From the cell containing the given text, extract its center point as [X, Y] coordinate. 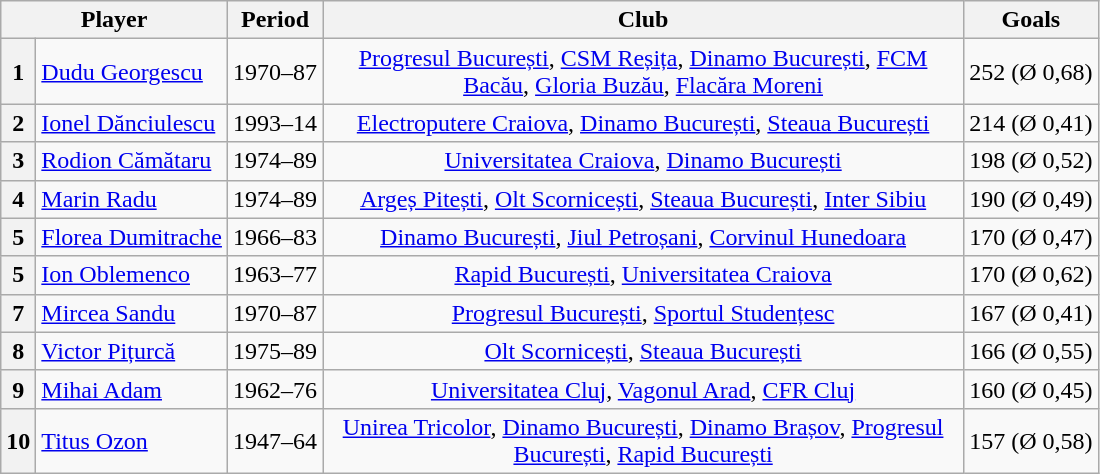
252 (Ø 0,68) [1031, 72]
1 [18, 72]
167 (Ø 0,41) [1031, 313]
10 [18, 440]
166 (Ø 0,55) [1031, 351]
214 (Ø 0,41) [1031, 123]
Ion Oblemenco [132, 275]
157 (Ø 0,58) [1031, 440]
Universitatea Cluj, Vagonul Arad, CFR Cluj [644, 389]
7 [18, 313]
Player [114, 20]
1947–64 [274, 440]
Progresul București, CSM Reșița, Dinamo București, FCM Bacău, Gloria Buzău, Flacăra Moreni [644, 72]
Ionel Dănciulescu [132, 123]
Club [644, 20]
Dinamo București, Jiul Petroșani, Corvinul Hunedoara [644, 237]
198 (Ø 0,52) [1031, 161]
Unirea Tricolor, Dinamo București, Dinamo Brașov, Progresul București, Rapid București [644, 440]
Argeș Pitești, Olt Scornicești, Steaua București, Inter Sibiu [644, 199]
Goals [1031, 20]
Period [274, 20]
160 (Ø 0,45) [1031, 389]
Mihai Adam [132, 389]
Rodion Cămătaru [132, 161]
Marin Radu [132, 199]
3 [18, 161]
170 (Ø 0,47) [1031, 237]
Mircea Sandu [132, 313]
Olt Scornicești, Steaua București [644, 351]
4 [18, 199]
9 [18, 389]
1993–14 [274, 123]
8 [18, 351]
1962–76 [274, 389]
1963–77 [274, 275]
Victor Pițurcă [132, 351]
1975–89 [274, 351]
Electroputere Craiova, Dinamo București, Steaua București [644, 123]
Florea Dumitrache [132, 237]
1966–83 [274, 237]
Titus Ozon [132, 440]
Universitatea Craiova, Dinamo București [644, 161]
Progresul București, Sportul Studențesc [644, 313]
2 [18, 123]
Rapid București, Universitatea Craiova [644, 275]
190 (Ø 0,49) [1031, 199]
Dudu Georgescu [132, 72]
170 (Ø 0,62) [1031, 275]
